Find where the given text appears and provide that cell's center as (X, Y) coordinate. 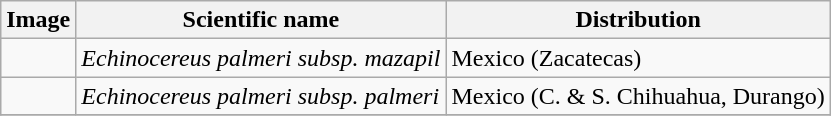
Image (38, 20)
Echinocereus palmeri subsp. palmeri (261, 96)
Mexico (Zacatecas) (638, 58)
Scientific name (261, 20)
Echinocereus palmeri subsp. mazapil (261, 58)
Mexico (C. & S. Chihuahua, Durango) (638, 96)
Distribution (638, 20)
